Return the (x, y) coordinate for the center point of the cell that contains the specified text.  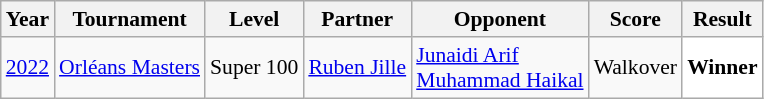
Super 100 (254, 68)
Tournament (130, 19)
Walkover (636, 68)
Ruben Jille (357, 68)
Year (28, 19)
Result (722, 19)
Opponent (500, 19)
Junaidi Arif Muhammad Haikal (500, 68)
Orléans Masters (130, 68)
2022 (28, 68)
Score (636, 19)
Winner (722, 68)
Partner (357, 19)
Level (254, 19)
